Extract the (X, Y) coordinate from the center of the cell holding the provided text.  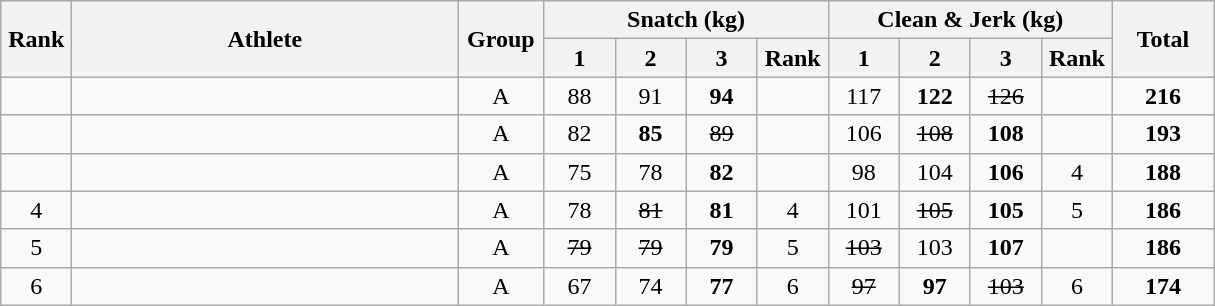
107 (1006, 248)
188 (1162, 172)
77 (722, 286)
193 (1162, 134)
101 (864, 210)
98 (864, 172)
216 (1162, 96)
85 (650, 134)
74 (650, 286)
Athlete (265, 39)
94 (722, 96)
89 (722, 134)
122 (934, 96)
Group (501, 39)
Total (1162, 39)
88 (580, 96)
174 (1162, 286)
75 (580, 172)
67 (580, 286)
117 (864, 96)
126 (1006, 96)
91 (650, 96)
104 (934, 172)
Snatch (kg) (686, 20)
Clean & Jerk (kg) (970, 20)
